Output the [X, Y] coordinate of the center of the cell containing the given text.  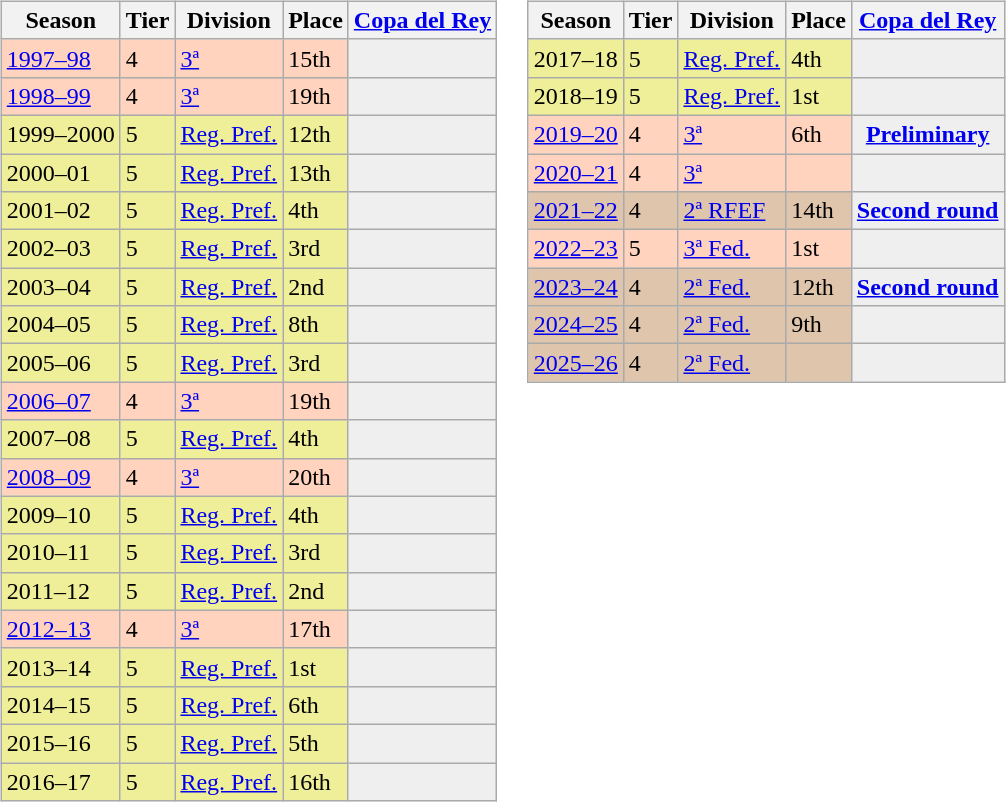
2005–06 [60, 363]
8th [316, 325]
2018–19 [576, 96]
2009–10 [60, 515]
13th [316, 173]
15th [316, 58]
2024–25 [576, 325]
2ª RFEF [732, 211]
2007–08 [60, 439]
2021–22 [576, 211]
20th [316, 477]
1998–99 [60, 96]
2000–01 [60, 173]
9th [819, 325]
16th [316, 781]
2022–23 [576, 249]
2006–07 [60, 401]
14th [819, 211]
2002–03 [60, 249]
1999–2000 [60, 134]
2010–11 [60, 553]
2001–02 [60, 211]
Preliminary [928, 134]
2014–15 [60, 705]
2008–09 [60, 477]
2015–16 [60, 743]
2012–13 [60, 629]
2017–18 [576, 58]
17th [316, 629]
2023–24 [576, 287]
2011–12 [60, 591]
2003–04 [60, 287]
1997–98 [60, 58]
2025–26 [576, 363]
3ª Fed. [732, 249]
2004–05 [60, 325]
2016–17 [60, 781]
5th [316, 743]
2019–20 [576, 134]
2020–21 [576, 173]
2013–14 [60, 667]
